Detect which cell encompasses the target text, then output its [x, y] center coordinate. 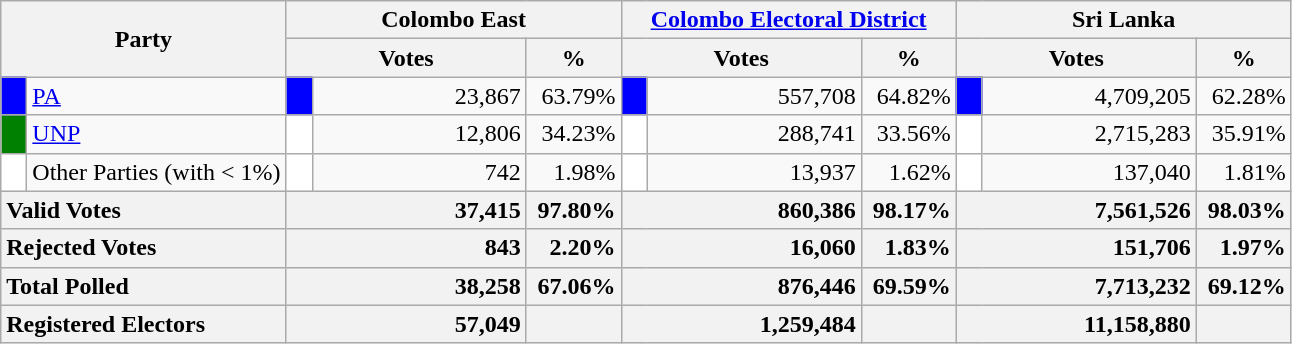
37,415 [406, 210]
35.91% [1244, 134]
Colombo East [454, 20]
38,258 [406, 286]
1.81% [1244, 172]
876,446 [741, 286]
98.17% [908, 210]
7,713,232 [1076, 286]
64.82% [908, 96]
1.83% [908, 248]
Other Parties (with < 1%) [156, 172]
98.03% [1244, 210]
16,060 [741, 248]
2,715,283 [1089, 134]
62.28% [1244, 96]
Rejected Votes [144, 248]
860,386 [741, 210]
33.56% [908, 134]
69.12% [1244, 286]
Party [144, 39]
12,806 [419, 134]
4,709,205 [1089, 96]
1.98% [574, 172]
1.97% [1244, 248]
67.06% [574, 286]
63.79% [574, 96]
PA [156, 96]
7,561,526 [1076, 210]
1.62% [908, 172]
557,708 [754, 96]
Colombo Electoral District [788, 20]
34.23% [574, 134]
288,741 [754, 134]
Valid Votes [144, 210]
742 [419, 172]
UNP [156, 134]
13,937 [754, 172]
Registered Electors [144, 324]
11,158,880 [1076, 324]
843 [406, 248]
151,706 [1076, 248]
137,040 [1089, 172]
2.20% [574, 248]
Sri Lanka [1124, 20]
23,867 [419, 96]
97.80% [574, 210]
Total Polled [144, 286]
69.59% [908, 286]
1,259,484 [741, 324]
57,049 [406, 324]
